Pinpoint the cell where the given text exists, returning its [x, y] midpoint coordinate. 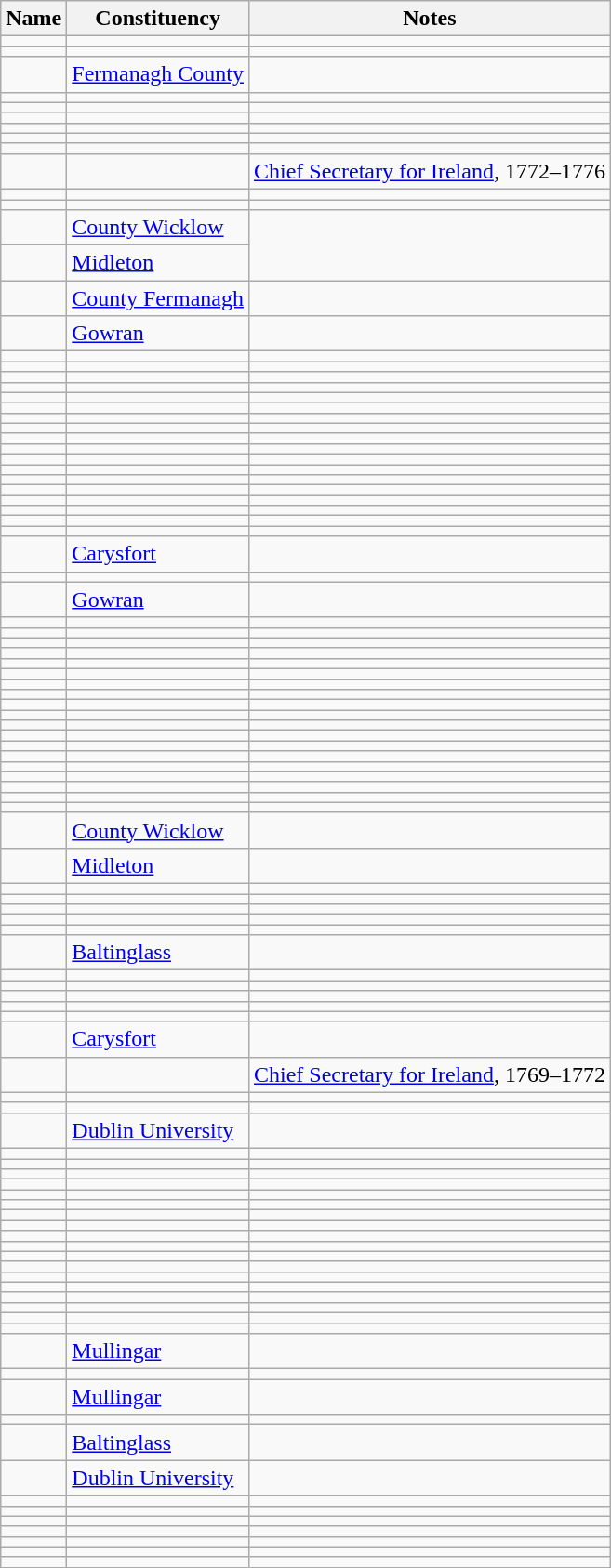
Notes [430, 19]
Fermanagh County [158, 74]
Chief Secretary for Ireland, 1769–1772 [430, 1074]
Name [33, 19]
Constituency [158, 19]
County Fermanagh [158, 298]
Chief Secretary for Ireland, 1772–1776 [430, 171]
